Find where the given text appears and provide that cell's center as (X, Y) coordinate. 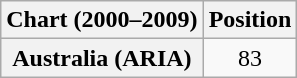
Australia (ARIA) (102, 58)
Chart (2000–2009) (102, 20)
Position (250, 20)
83 (250, 58)
